Return the [X, Y] coordinate for the center point of the cell that contains the specified text.  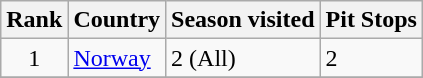
Season visited [243, 20]
2 (All) [243, 58]
Rank [34, 20]
1 [34, 58]
2 [371, 58]
Country [117, 20]
Pit Stops [371, 20]
Norway [117, 58]
